From the cell containing the given text, extract its center point as [X, Y] coordinate. 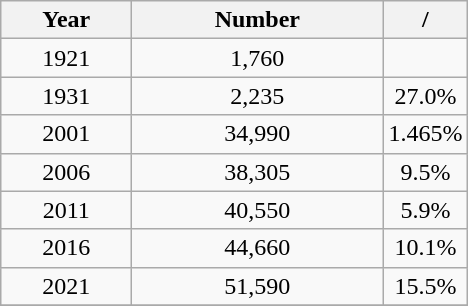
51,590 [258, 286]
1.465% [426, 134]
44,660 [258, 248]
2,235 [258, 96]
2016 [66, 248]
40,550 [258, 210]
9.5% [426, 172]
/ [426, 20]
2001 [66, 134]
2006 [66, 172]
10.1% [426, 248]
2011 [66, 210]
1921 [66, 58]
1931 [66, 96]
27.0% [426, 96]
5.9% [426, 210]
15.5% [426, 286]
1,760 [258, 58]
38,305 [258, 172]
2021 [66, 286]
Year [66, 20]
34,990 [258, 134]
Number [258, 20]
